Locate the cell with the specified text and output its (x, y) center coordinate. 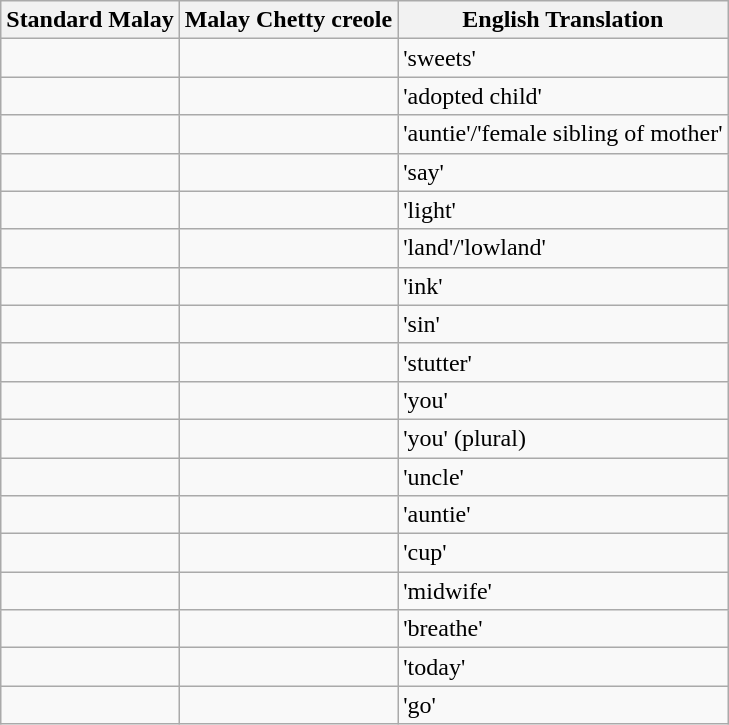
'you' (plural) (563, 438)
English Translation (563, 20)
'cup' (563, 553)
'auntie'/'female sibling of mother' (563, 134)
'light' (563, 210)
Malay Chetty creole (288, 20)
'go' (563, 705)
'say' (563, 172)
'today' (563, 667)
'stutter' (563, 362)
'sin' (563, 324)
'adopted child' (563, 96)
'sweets' (563, 58)
'auntie' (563, 515)
'land'/'lowland' (563, 248)
'uncle' (563, 477)
'you' (563, 400)
Standard Malay (90, 20)
'breathe' (563, 629)
'midwife' (563, 591)
'ink' (563, 286)
